Extract the [X, Y] coordinate from the center of the cell holding the provided text.  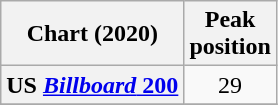
US Billboard 200 [92, 85]
Peakposition [230, 34]
29 [230, 85]
Chart (2020) [92, 34]
